Find where the given text appears and provide that cell's center as [x, y] coordinate. 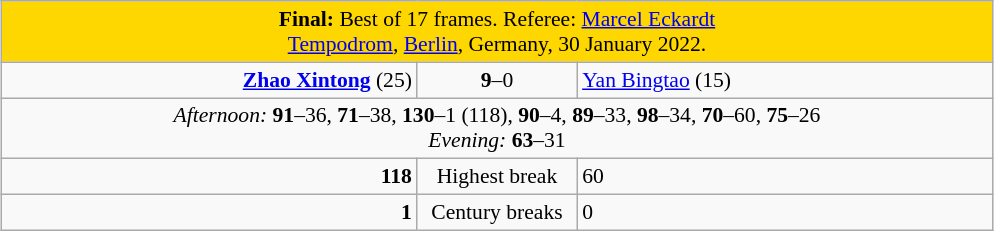
Afternoon: 91–36, 71–38, 130–1 (118), 90–4, 89–33, 98–34, 70–60, 75–26 Evening: 63–31 [497, 128]
1 [210, 213]
9–0 [497, 80]
Final: Best of 17 frames. Referee: Marcel EckardtTempodrom, Berlin, Germany, 30 January 2022. [497, 32]
Yan Bingtao (15) [784, 80]
Zhao Xintong (25) [210, 80]
118 [210, 177]
Century breaks [497, 213]
Highest break [497, 177]
60 [784, 177]
0 [784, 213]
